Scan for the cell matching the given text and deliver its [X, Y] coordinate at center. 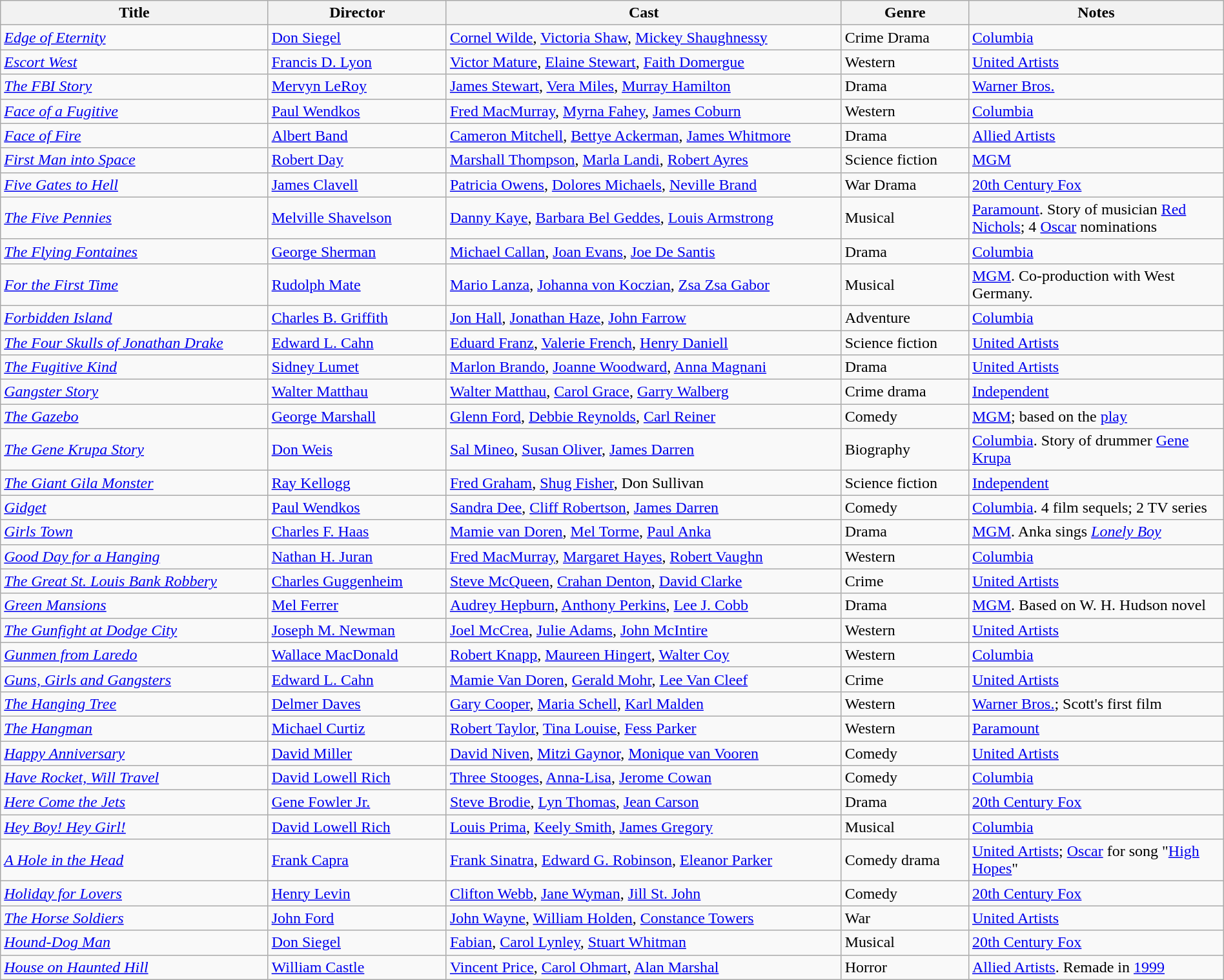
Sal Mineo, Susan Oliver, James Darren [644, 449]
The Hanging Tree [134, 704]
Melville Shavelson [357, 218]
The Gazebo [134, 416]
Cornel Wilde, Victoria Shaw, Mickey Shaughnessy [644, 37]
John Ford [357, 918]
David Miller [357, 753]
Danny Kaye, Barbara Bel Geddes, Louis Armstrong [644, 218]
Albert Band [357, 136]
The Flying Fontaines [134, 251]
Notes [1096, 13]
Escort West [134, 62]
Joel McCrea, Julie Adams, John McIntire [644, 630]
For the First Time [134, 284]
Robert Knapp, Maureen Hingert, Walter Coy [644, 655]
Delmer Daves [357, 704]
Guns, Girls and Gangsters [134, 679]
Wallace MacDonald [357, 655]
Have Rocket, Will Travel [134, 778]
MGM. Anka sings Lonely Boy [1096, 532]
Francis D. Lyon [357, 62]
Horror [905, 967]
The Great St. Louis Bank Robbery [134, 581]
MGM; based on the play [1096, 416]
Walter Matthau, Carol Grace, Garry Walberg [644, 392]
Mamie van Doren, Mel Torme, Paul Anka [644, 532]
Allied Artists. Remade in 1999 [1096, 967]
Frank Capra [357, 860]
Sandra Dee, Cliff Robertson, James Darren [644, 507]
Michael Curtiz [357, 728]
Marlon Brando, Joanne Woodward, Anna Magnani [644, 367]
Audrey Hepburn, Anthony Perkins, Lee J. Cobb [644, 606]
Face of Fire [134, 136]
Warner Bros.; Scott's first film [1096, 704]
Jon Hall, Jonathan Haze, John Farrow [644, 318]
Crime drama [905, 392]
Green Mansions [134, 606]
War Drama [905, 185]
Fred MacMurray, Myrna Fahey, James Coburn [644, 111]
Gangster Story [134, 392]
Charles F. Haas [357, 532]
The Fugitive Kind [134, 367]
George Sherman [357, 251]
MGM. Based on W. H. Hudson novel [1096, 606]
The Four Skulls of Jonathan Drake [134, 343]
Biography [905, 449]
First Man into Space [134, 160]
Frank Sinatra, Edward G. Robinson, Eleanor Parker [644, 860]
Columbia. Story of drummer Gene Krupa [1096, 449]
Holiday for Lovers [134, 893]
Walter Matthau [357, 392]
Victor Mature, Elaine Stewart, Faith Domergue [644, 62]
George Marshall [357, 416]
Here Come the Jets [134, 802]
Cameron Mitchell, Bettye Ackerman, James Whitmore [644, 136]
Michael Callan, Joan Evans, Joe De Santis [644, 251]
MGM [1096, 160]
Three Stooges, Anna-Lisa, Jerome Cowan [644, 778]
Fred MacMurray, Margaret Hayes, Robert Vaughn [644, 556]
Gidget [134, 507]
William Castle [357, 967]
Director [357, 13]
Charles B. Griffith [357, 318]
Marshall Thompson, Marla Landi, Robert Ayres [644, 160]
MGM. Co-production with West Germany. [1096, 284]
The Horse Soldiers [134, 918]
Charles Guggenheim [357, 581]
Happy Anniversary [134, 753]
Rudolph Mate [357, 284]
Sidney Lumet [357, 367]
Cast [644, 13]
Eduard Franz, Valerie French, Henry Daniell [644, 343]
Gary Cooper, Maria Schell, Karl Malden [644, 704]
James Clavell [357, 185]
Crime Drama [905, 37]
Mel Ferrer [357, 606]
Paramount. Story of musician Red Nichols; 4 Oscar nominations [1096, 218]
Allied Artists [1096, 136]
Five Gates to Hell [134, 185]
The Gene Krupa Story [134, 449]
Girls Town [134, 532]
Mario Lanza, Johanna von Koczian, Zsa Zsa Gabor [644, 284]
Columbia. 4 film sequels; 2 TV series [1096, 507]
Patricia Owens, Dolores Michaels, Neville Brand [644, 185]
Good Day for a Hanging [134, 556]
Genre [905, 13]
Steve McQueen, Crahan Denton, David Clarke [644, 581]
Fred Graham, Shug Fisher, Don Sullivan [644, 483]
The Giant Gila Monster [134, 483]
Ray Kellogg [357, 483]
Forbidden Island [134, 318]
Title [134, 13]
Fabian, Carol Lynley, Stuart Whitman [644, 943]
Face of a Fugitive [134, 111]
James Stewart, Vera Miles, Murray Hamilton [644, 87]
Gunmen from Laredo [134, 655]
The FBI Story [134, 87]
United Artists; Oscar for song "High Hopes" [1096, 860]
Adventure [905, 318]
Vincent Price, Carol Ohmart, Alan Marshal [644, 967]
Robert Taylor, Tina Louise, Fess Parker [644, 728]
Mamie Van Doren, Gerald Mohr, Lee Van Cleef [644, 679]
Edge of Eternity [134, 37]
A Hole in the Head [134, 860]
House on Haunted Hill [134, 967]
Comedy drama [905, 860]
Steve Brodie, Lyn Thomas, Jean Carson [644, 802]
Glenn Ford, Debbie Reynolds, Carl Reiner [644, 416]
The Hangman [134, 728]
Hey Boy! Hey Girl! [134, 827]
Louis Prima, Keely Smith, James Gregory [644, 827]
Robert Day [357, 160]
Clifton Webb, Jane Wyman, Jill St. John [644, 893]
Hound-Dog Man [134, 943]
David Niven, Mitzi Gaynor, Monique van Vooren [644, 753]
John Wayne, William Holden, Constance Towers [644, 918]
Joseph M. Newman [357, 630]
Henry Levin [357, 893]
The Five Pennies [134, 218]
Mervyn LeRoy [357, 87]
The Gunfight at Dodge City [134, 630]
Don Weis [357, 449]
Gene Fowler Jr. [357, 802]
Warner Bros. [1096, 87]
War [905, 918]
Nathan H. Juran [357, 556]
Paramount [1096, 728]
